Identify which cell holds the provided text, then report its [X, Y] central coordinate. 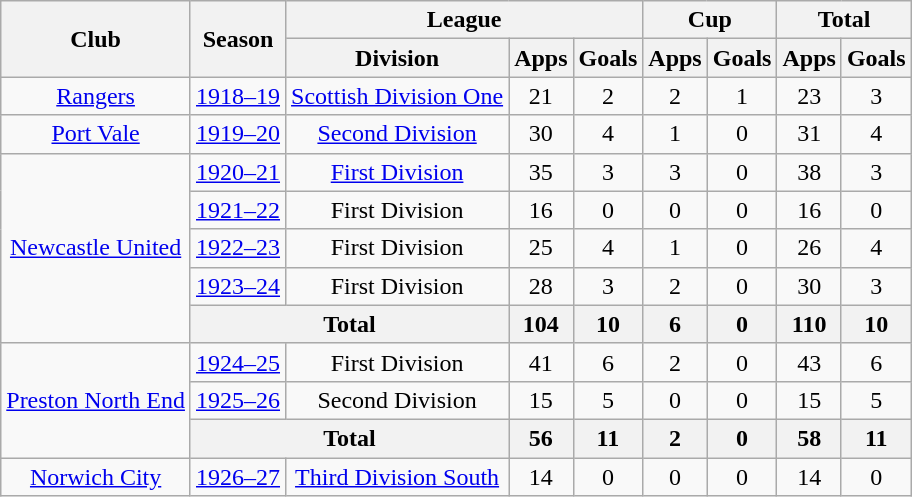
Newcastle United [96, 248]
1922–23 [238, 248]
43 [809, 362]
1926–27 [238, 477]
1919–20 [238, 134]
Third Division South [398, 477]
38 [809, 172]
1923–24 [238, 286]
25 [541, 248]
58 [809, 438]
1918–19 [238, 96]
35 [541, 172]
31 [809, 134]
Division [398, 58]
1920–21 [238, 172]
1924–25 [238, 362]
28 [541, 286]
56 [541, 438]
1921–22 [238, 210]
104 [541, 324]
Club [96, 39]
Rangers [96, 96]
Preston North End [96, 400]
League [464, 20]
41 [541, 362]
1925–26 [238, 400]
Cup [710, 20]
Scottish Division One [398, 96]
Port Vale [96, 134]
Season [238, 39]
Norwich City [96, 477]
110 [809, 324]
26 [809, 248]
21 [541, 96]
23 [809, 96]
